Extract the (x, y) coordinate from the center of the cell holding the provided text.  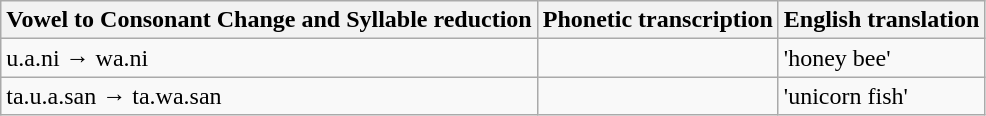
ta.u.a.san → ta.wa.san (270, 96)
'honey bee' (881, 58)
'unicorn fish' (881, 96)
Phonetic transcription (658, 20)
u.a.ni → wa.ni (270, 58)
Vowel to Consonant Change and Syllable reduction (270, 20)
English translation (881, 20)
